Return the (x, y) coordinate for the center point of the cell that contains the specified text.  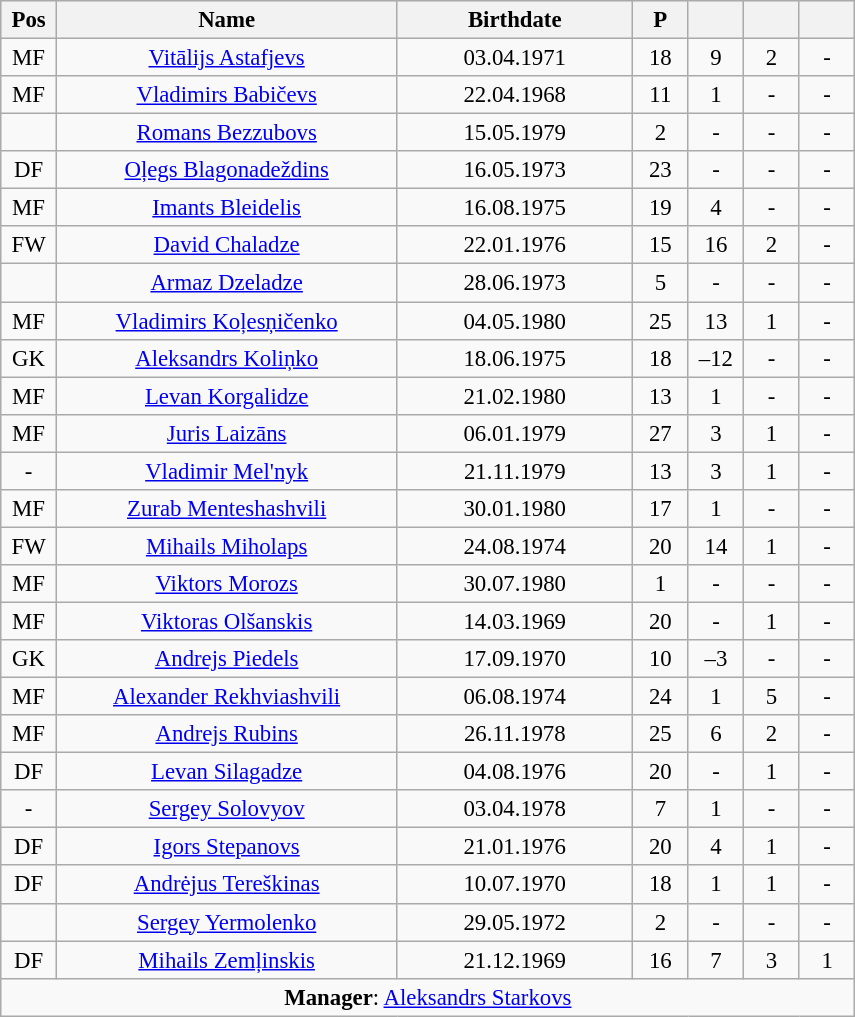
23 (661, 170)
Levan Korgalidze (226, 396)
19 (661, 208)
Pos (29, 20)
11 (661, 95)
17 (661, 509)
Vladimir Mel'nyk (226, 471)
24.08.1974 (515, 546)
16.05.1973 (515, 170)
Andrėjus Tereškinas (226, 885)
Mihails Zemļinskis (226, 960)
Imants Bleidelis (226, 208)
21.11.1979 (515, 471)
06.01.1979 (515, 433)
Juris Laizāns (226, 433)
27 (661, 433)
10.07.1970 (515, 885)
14.03.1969 (515, 621)
14 (716, 546)
Armaz Dzeladze (226, 283)
30.01.1980 (515, 509)
Sergey Yermolenko (226, 922)
17.09.1970 (515, 659)
Sergey Solovyov (226, 809)
Igors Stepanovs (226, 847)
Vladimirs Koļesņičenko (226, 321)
Romans Bezzubovs (226, 133)
Andrejs Rubins (226, 734)
18.06.1975 (515, 358)
Zurab Menteshashvili (226, 509)
Viktors Morozs (226, 584)
28.06.1973 (515, 283)
Manager: Aleksandrs Starkovs (428, 997)
21.02.1980 (515, 396)
9 (716, 58)
22.01.1976 (515, 245)
–3 (716, 659)
24 (661, 697)
Name (226, 20)
Andrejs Piedels (226, 659)
04.08.1976 (515, 772)
06.08.1974 (515, 697)
Mihails Miholaps (226, 546)
Levan Silagadze (226, 772)
16.08.1975 (515, 208)
10 (661, 659)
30.07.1980 (515, 584)
03.04.1971 (515, 58)
Viktoras Olšanskis (226, 621)
Alexander Rekhviashvili (226, 697)
15 (661, 245)
Oļegs Blagonadeždins (226, 170)
29.05.1972 (515, 922)
21.01.1976 (515, 847)
22.04.1968 (515, 95)
6 (716, 734)
Vladimirs Babičevs (226, 95)
Vitālijs Astafjevs (226, 58)
03.04.1978 (515, 809)
Aleksandrs Koliņko (226, 358)
–12 (716, 358)
P (661, 20)
04.05.1980 (515, 321)
21.12.1969 (515, 960)
26.11.1978 (515, 734)
15.05.1979 (515, 133)
David Chaladze (226, 245)
Birthdate (515, 20)
